Output the [x, y] coordinate of the center of the cell containing the given text.  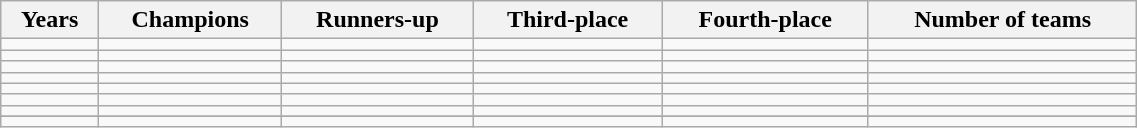
Fourth-place [765, 20]
Runners-up [378, 20]
Years [50, 20]
Number of teams [1002, 20]
Third-place [568, 20]
Champions [190, 20]
